Identify which cell holds the provided text, then report its (x, y) central coordinate. 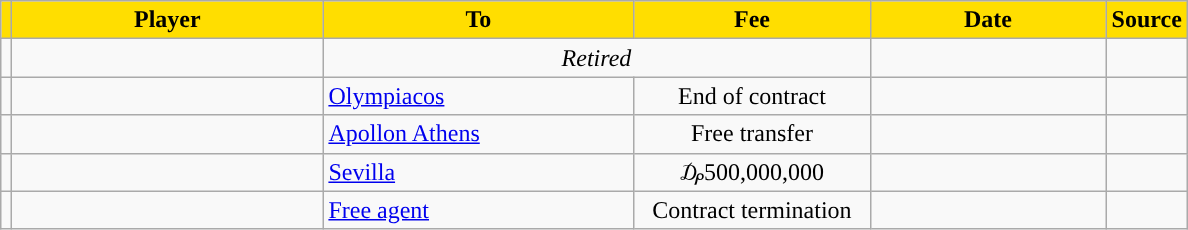
Apollon Athens (478, 134)
Date (988, 20)
Source (1146, 20)
Player (168, 20)
Retired (596, 58)
Contract termination (752, 210)
Fee (752, 20)
₯500,000,000 (752, 172)
Free agent (478, 210)
Free transfer (752, 134)
End of contract (752, 96)
Olympiacos (478, 96)
Sevilla (478, 172)
To (478, 20)
